From the cell containing the given text, extract its center point as [X, Y] coordinate. 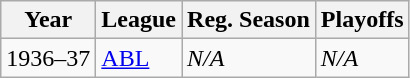
ABL [139, 58]
1936–37 [48, 58]
Playoffs [362, 20]
Year [48, 20]
Reg. Season [249, 20]
League [139, 20]
